Capture the cell that displays the provided text and extract its (X, Y) central coordinate. 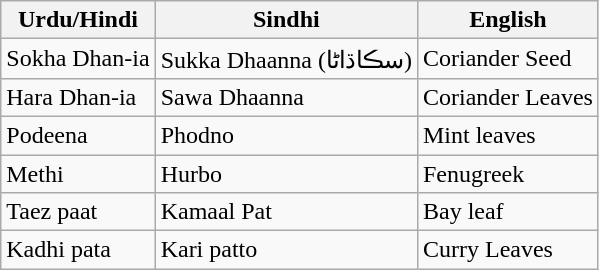
Sukka Dhaanna (سڪاڌاڻا) (286, 59)
Bay leaf (508, 212)
Kamaal Pat (286, 212)
Podeena (78, 135)
Urdu/Hindi (78, 20)
Sokha Dhan-ia (78, 59)
Coriander Leaves (508, 97)
Coriander Seed (508, 59)
English (508, 20)
Methi (78, 173)
Taez paat (78, 212)
Curry Leaves (508, 250)
Kari patto (286, 250)
Fenugreek (508, 173)
Sawa Dhaanna (286, 97)
Sindhi (286, 20)
Hurbo (286, 173)
Mint leaves (508, 135)
Phodno (286, 135)
Hara Dhan-ia (78, 97)
Kadhi pata (78, 250)
